Pinpoint the cell where the given text exists, returning its (X, Y) midpoint coordinate. 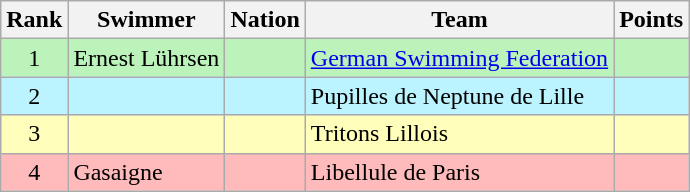
4 (34, 172)
3 (34, 134)
Nation (265, 20)
Pupilles de Neptune de Lille (459, 96)
Tritons Lillois (459, 134)
Swimmer (146, 20)
1 (34, 58)
German Swimming Federation (459, 58)
Team (459, 20)
2 (34, 96)
Gasaigne (146, 172)
Ernest Lührsen (146, 58)
Points (652, 20)
Rank (34, 20)
Libellule de Paris (459, 172)
